Output the [X, Y] coordinate of the center of the cell containing the given text.  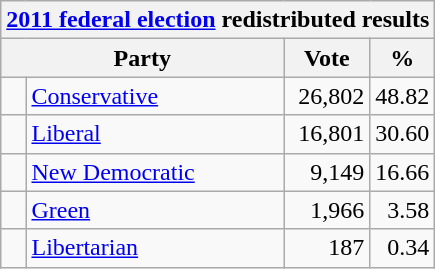
Libertarian [155, 248]
3.58 [402, 210]
Vote [327, 58]
9,149 [327, 172]
0.34 [402, 248]
% [402, 58]
26,802 [327, 96]
30.60 [402, 134]
New Democratic [155, 172]
Party [142, 58]
2011 federal election redistributed results [218, 20]
1,966 [327, 210]
187 [327, 248]
48.82 [402, 96]
16,801 [327, 134]
16.66 [402, 172]
Conservative [155, 96]
Liberal [155, 134]
Green [155, 210]
